For the text-containing cell, return its midpoint in [x, y] coordinate format. 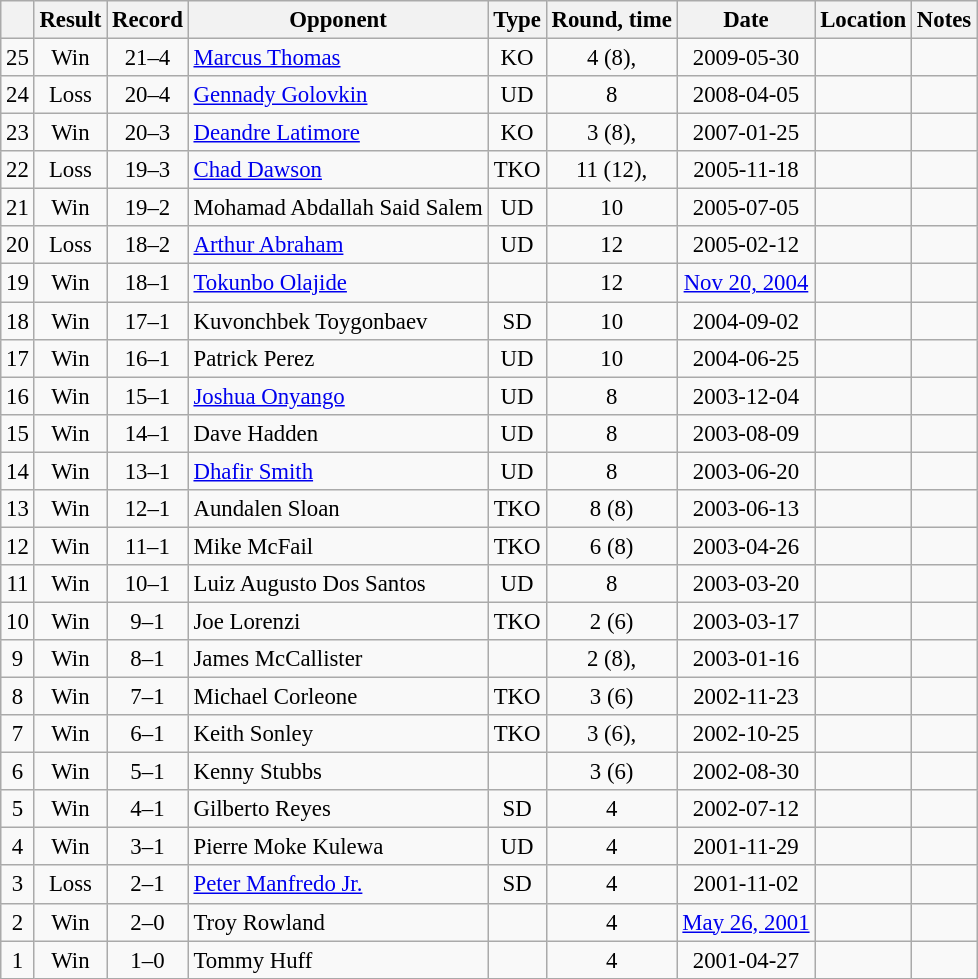
Keith Sonley [338, 734]
2005-11-18 [746, 170]
19–3 [148, 170]
12–1 [148, 509]
Tokunbo Olajide [338, 283]
16–1 [148, 358]
Joe Lorenzi [338, 621]
19–2 [148, 208]
6 (8) [612, 546]
2 (8), [612, 659]
Peter Manfredo Jr. [338, 885]
8 (8) [612, 509]
James McCallister [338, 659]
10–1 [148, 584]
18–1 [148, 283]
2003-04-26 [746, 546]
22 [18, 170]
Mike McFail [338, 546]
1–0 [148, 960]
16 [18, 396]
23 [18, 133]
May 26, 2001 [746, 922]
2–0 [148, 922]
Record [148, 20]
18 [18, 321]
2004-06-25 [746, 358]
2001-11-29 [746, 847]
3–1 [148, 847]
2003-06-20 [746, 471]
Dhafir Smith [338, 471]
Date [746, 20]
2009-05-30 [746, 58]
Gennady Golovkin [338, 95]
3 [18, 885]
2002-10-25 [746, 734]
Luiz Augusto Dos Santos [338, 584]
2003-01-16 [746, 659]
Type [517, 20]
5 [18, 809]
Dave Hadden [338, 433]
2003-12-04 [746, 396]
15 [18, 433]
4–1 [148, 809]
2004-09-02 [746, 321]
2003-08-09 [746, 433]
21–4 [148, 58]
20–4 [148, 95]
Round, time [612, 20]
Troy Rowland [338, 922]
2005-02-12 [746, 245]
5–1 [148, 772]
11 [18, 584]
3 (8), [612, 133]
25 [18, 58]
1 [18, 960]
7–1 [148, 697]
7 [18, 734]
2001-04-27 [746, 960]
Notes [944, 20]
14 [18, 471]
6–1 [148, 734]
2005-07-05 [746, 208]
13–1 [148, 471]
20 [18, 245]
Michael Corleone [338, 697]
14–1 [148, 433]
Nov 20, 2004 [746, 283]
17–1 [148, 321]
19 [18, 283]
11–1 [148, 546]
Patrick Perez [338, 358]
Pierre Moke Kulewa [338, 847]
13 [18, 509]
18–2 [148, 245]
21 [18, 208]
2003-03-17 [746, 621]
15–1 [148, 396]
20–3 [148, 133]
2 [18, 922]
Deandre Latimore [338, 133]
9–1 [148, 621]
2003-06-13 [746, 509]
2008-04-05 [746, 95]
24 [18, 95]
2001-11-02 [746, 885]
11 (12), [612, 170]
2003-03-20 [746, 584]
2002-07-12 [746, 809]
Kenny Stubbs [338, 772]
2 (6) [612, 621]
2002-11-23 [746, 697]
2007-01-25 [746, 133]
Kuvonchbek Toygonbaev [338, 321]
8–1 [148, 659]
17 [18, 358]
2002-08-30 [746, 772]
Aundalen Sloan [338, 509]
Marcus Thomas [338, 58]
9 [18, 659]
Gilberto Reyes [338, 809]
Joshua Onyango [338, 396]
Tommy Huff [338, 960]
2–1 [148, 885]
Location [864, 20]
3 (6), [612, 734]
Result [70, 20]
Opponent [338, 20]
4 (8), [612, 58]
Chad Dawson [338, 170]
Mohamad Abdallah Said Salem [338, 208]
6 [18, 772]
Arthur Abraham [338, 245]
